Extract the [x, y] coordinate from the center of the cell holding the provided text.  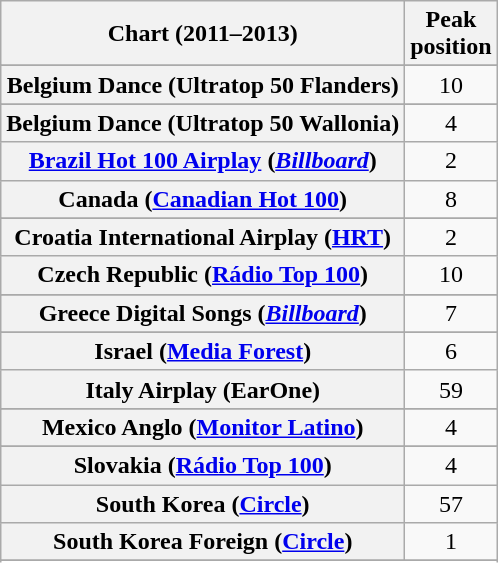
8 [451, 199]
South Korea (Circle) [203, 503]
Slovakia (Rádio Top 100) [203, 465]
Chart (2011–2013) [203, 34]
57 [451, 503]
Italy Airplay (EarOne) [203, 389]
Greece Digital Songs (Billboard) [203, 313]
Canada (Canadian Hot 100) [203, 199]
59 [451, 389]
Croatia International Airplay (HRT) [203, 237]
Belgium Dance (Ultratop 50 Wallonia) [203, 123]
Brazil Hot 100 Airplay (Billboard) [203, 161]
Israel (Media Forest) [203, 351]
1 [451, 542]
Belgium Dance (Ultratop 50 Flanders) [203, 85]
6 [451, 351]
Mexico Anglo (Monitor Latino) [203, 427]
Czech Republic (Rádio Top 100) [203, 275]
7 [451, 313]
South Korea Foreign (Circle) [203, 542]
Peakposition [451, 34]
